Search for the cell housing the specified text and yield its [x, y] center coordinate. 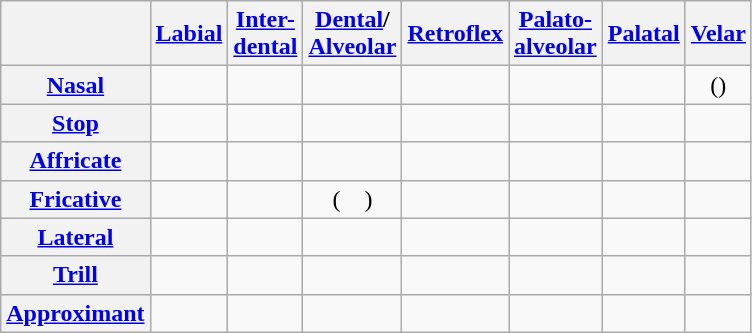
Retroflex [456, 34]
Labial [189, 34]
Fricative [76, 199]
Approximant [76, 313]
Lateral [76, 237]
Velar [718, 34]
() [718, 85]
Nasal [76, 85]
Palatal [644, 34]
Inter-dental [266, 34]
( ) [352, 199]
Dental/Alveolar [352, 34]
Palato-alveolar [556, 34]
Stop [76, 123]
Affricate [76, 161]
Trill [76, 275]
